Extract the [X, Y] coordinate from the center of the cell holding the provided text.  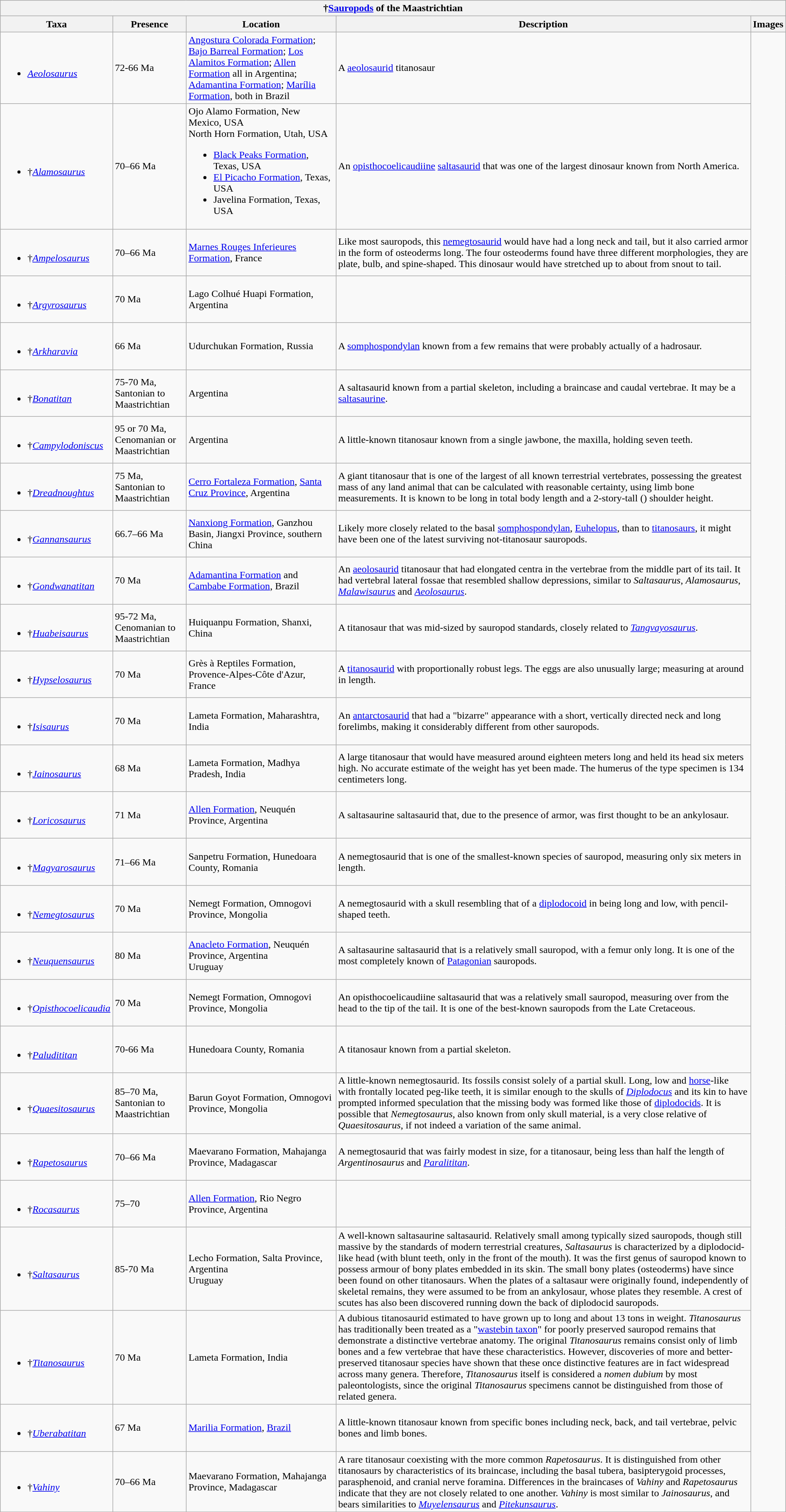
A nemegtosaurid that is one of the smallest-known species of sauropod, measuring only six meters in length. [543, 862]
71 Ma [149, 815]
66 Ma [149, 346]
†Opisthocoelicaudia [56, 1003]
Lameta Formation, India [261, 1357]
85–70 Ma, Santonian to Maastrichtian [149, 1103]
Location [261, 24]
95-72 Ma, Cenomanian to Maastrichtian [149, 627]
†Ampelosaurus [56, 252]
67 Ma [149, 1427]
A saltasaurid known from a partial skeleton, including a braincase and caudal vertebrae. It may be a saltasaurine. [543, 393]
Adamantina Formation and Cambabe Formation, Brazil [261, 581]
†Vahiny [56, 1482]
†Jainosaurus [56, 768]
A somphospondylan known from a few remains that were probably actually of a hadrosaur. [543, 346]
†Rocasaurus [56, 1203]
†Hypselosaurus [56, 674]
†Alamosaurus [56, 166]
†Neuquensaurus [56, 955]
†Isisaurus [56, 722]
Marilia Formation, Brazil [261, 1427]
†Arkharavia [56, 346]
Cerro Fortaleza Formation, Santa Cruz Province, Argentina [261, 487]
A nemegtosaurid with a skull resembling that of a diplodocoid in being long and low, with pencil-shaped teeth. [543, 909]
†Magyarosaurus [56, 862]
Allen Formation, Rio Negro Province, Argentina [261, 1203]
†Huabeisaurus [56, 627]
Allen Formation, Neuquén Province, Argentina [261, 815]
85-70 Ma [149, 1269]
Udurchukan Formation, Russia [261, 346]
†Uberabatitan [56, 1427]
†Loricosaurus [56, 815]
68 Ma [149, 768]
†Gannansaurus [56, 533]
72-66 Ma [149, 68]
A little-known titanosaur known from specific bones including neck, back, and tail vertebrae, pelvic bones and limb bones. [543, 1427]
75-70 Ma, Santonian to Maastrichtian [149, 393]
†Paludititan [56, 1049]
Marnes Rouges Inferieures Formation, France [261, 252]
Lago Colhué Huapi Formation, Argentina [261, 299]
Sanpetru Formation, Hunedoara County, Romania [261, 862]
†Bonatitan [56, 393]
75–70 [149, 1203]
A nemegtosaurid that was fairly modest in size, for a titanosaur, being less than half the length of Argentinosaurus and Paralititan. [543, 1157]
70-66 Ma [149, 1049]
Grès à Reptiles Formation, Provence-Alpes-Côte d'Azur, France [261, 674]
Lameta Formation, Maharashtra, India [261, 722]
75 Ma, Santonian to Maastrichtian [149, 487]
†Rapetosaurus [56, 1157]
Hunedoara County, Romania [261, 1049]
Huiquanpu Formation, Shanxi, China [261, 627]
A titanosaur known from a partial skeleton. [543, 1049]
†Nemegtosaurus [56, 909]
Anacleto Formation, Neuquén Province, ArgentinaUruguay [261, 955]
†Campylodoniscus [56, 440]
†Saltasaurus [56, 1269]
66.7–66 Ma [149, 533]
†Quaesitosaurus [56, 1103]
A aeolosaurid titanosaur [543, 68]
A little-known titanosaur known from a single jawbone, the maxilla, holding seven teeth. [543, 440]
An opisthocoelicaudiine saltasaurid that was one of the largest dinosaur known from North America. [543, 166]
Images [768, 24]
Presence [149, 24]
†Sauropods of the Maastrichtian [393, 8]
†Titanosaurus [56, 1357]
Barun Goyot Formation, Omnogovi Province, Mongolia [261, 1103]
†Dreadnoughtus [56, 487]
71–66 Ma [149, 862]
A titanosaurid with proportionally robust legs. The eggs are also unusually large; measuring at around in length. [543, 674]
Taxa [56, 24]
A titanosaur that was mid-sized by sauropod standards, closely related to Tangvayosaurus. [543, 627]
A saltasaurine saltasaurid that, due to the presence of armor, was first thought to be an ankylosaur. [543, 815]
†Gondwanatitan [56, 581]
Lecho Formation, Salta Province, ArgentinaUruguay [261, 1269]
95 or 70 Ma, Cenomanian or Maastrichtian [149, 440]
80 Ma [149, 955]
Lameta Formation, Madhya Pradesh, India [261, 768]
†Argyrosaurus [56, 299]
Nanxiong Formation, Ganzhou Basin, Jiangxi Province, southern China [261, 533]
Aeolosaurus [56, 68]
Description [543, 24]
